Pinpoint the cell where the given text exists, returning its (x, y) midpoint coordinate. 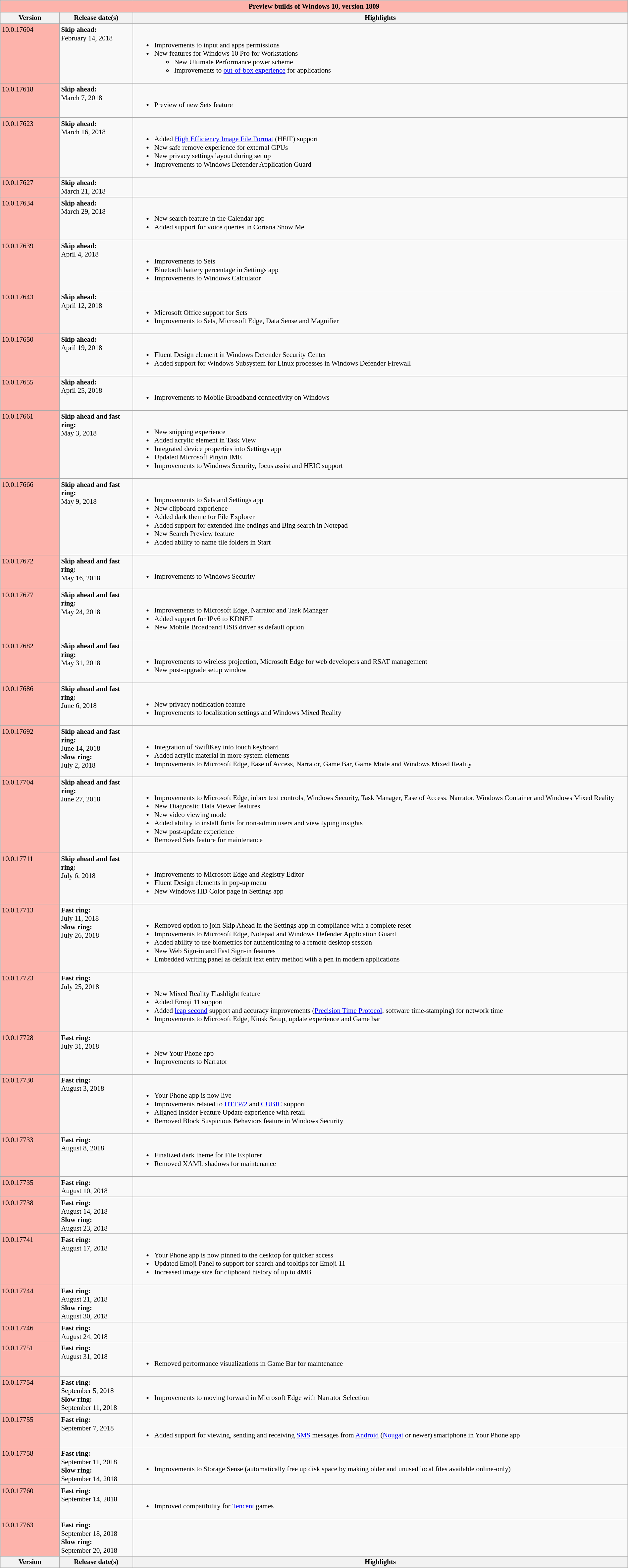
Fast ring:August 17, 2018 (96, 1259)
10.0.17634 (30, 219)
10.0.17728 (30, 1053)
Fast ring:July 31, 2018 (96, 1053)
10.0.17650 (30, 355)
10.0.17744 (30, 1304)
10.0.17623 (30, 147)
Fast ring:September 7, 2018 (96, 1430)
10.0.17604 (30, 54)
Skip ahead:March 16, 2018 (96, 147)
10.0.17754 (30, 1395)
Fast ring:September 18, 2018Slow ring:September 20, 2018 (96, 1538)
Fast ring:September 11, 2018Slow ring:September 14, 2018 (96, 1466)
10.0.17760 (30, 1502)
Microsoft Office support for SetsImprovements to Sets, Microsoft Edge, Data Sense and Magnifier (380, 312)
Improvements to Mobile Broadband connectivity on Windows (380, 393)
Fast ring:August 10, 2018 (96, 1187)
10.0.17741 (30, 1259)
Skip ahead:February 14, 2018 (96, 54)
10.0.17738 (30, 1215)
Fast ring:August 21, 2018Slow ring:August 30, 2018 (96, 1304)
10.0.17730 (30, 1104)
Fast ring:August 8, 2018 (96, 1155)
Improved compatibility for Tencent games (380, 1502)
Fast ring:August 24, 2018 (96, 1332)
10.0.17746 (30, 1332)
Improvements to moving forward in Microsoft Edge with Narrator Selection (380, 1395)
10.0.17643 (30, 312)
Fast ring:September 14, 2018 (96, 1502)
Improvements to SetsBluetooth battery percentage in Settings appImprovements to Windows Calculator (380, 265)
Improvements to Storage Sense (automatically free up disk space by making older and unused local files available online-only) (380, 1466)
10.0.17661 (30, 445)
Improvements to Microsoft Edge and Registry EditorFluent Design elements in pop-up menuNew Windows HD Color page in Settings app (380, 879)
Fast ring:July 25, 2018 (96, 1002)
Improvements to Microsoft Edge, Narrator and Task ManagerAdded support for IPv6 to KDNETNew Mobile Broadband USB driver as default option (380, 615)
10.0.17704 (30, 815)
Fast ring:August 14, 2018Slow ring:August 23, 2018 (96, 1215)
New Your Phone appImprovements to Narrator (380, 1053)
Finalized dark theme for File ExplorerRemoved XAML shadows for maintenance (380, 1155)
Preview of new Sets feature (380, 100)
10.0.17758 (30, 1466)
10.0.17666 (30, 517)
Skip ahead:March 29, 2018 (96, 219)
Preview builds of Windows 10, version 1809 (314, 6)
Skip ahead and fast ring:July 6, 2018 (96, 879)
10.0.17677 (30, 615)
10.0.17733 (30, 1155)
Fast ring:July 11, 2018Slow ring:July 26, 2018 (96, 938)
Fluent Design element in Windows Defender Security CenterAdded support for Windows Subsystem for Linux processes in Windows Defender Firewall (380, 355)
Skip ahead and fast ring:May 24, 2018 (96, 615)
10.0.17639 (30, 265)
10.0.17682 (30, 662)
Improvements to Windows Security (380, 572)
Skip ahead:April 4, 2018 (96, 265)
Skip ahead and fast ring:May 9, 2018 (96, 517)
Skip ahead:April 12, 2018 (96, 312)
10.0.17618 (30, 100)
10.0.17723 (30, 1002)
10.0.17672 (30, 572)
Fast ring:September 5, 2018Slow ring:September 11, 2018 (96, 1395)
10.0.17711 (30, 879)
10.0.17763 (30, 1538)
Added support for viewing, sending and receiving SMS messages from Android (Nougat or newer) smartphone in Your Phone app (380, 1430)
Fast ring:August 31, 2018 (96, 1360)
10.0.17713 (30, 938)
Fast ring:August 3, 2018 (96, 1104)
Removed performance visualizations in Game Bar for maintenance (380, 1360)
Skip ahead:April 25, 2018 (96, 393)
10.0.17686 (30, 704)
Improvements to wireless projection, Microsoft Edge for web developers and RSAT managementNew post-upgrade setup window (380, 662)
10.0.17735 (30, 1187)
New privacy notification featureImprovements to localization settings and Windows Mixed Reality (380, 704)
Skip ahead and fast ring:June 27, 2018 (96, 815)
10.0.17755 (30, 1430)
Skip ahead and fast ring:June 14, 2018Slow ring:July 2, 2018 (96, 751)
Skip ahead and fast ring:May 31, 2018 (96, 662)
New search feature in the Calendar appAdded support for voice queries in Cortana Show Me (380, 219)
10.0.17655 (30, 393)
Skip ahead:March 7, 2018 (96, 100)
Skip ahead:April 19, 2018 (96, 355)
Skip ahead and fast ring:May 16, 2018 (96, 572)
Skip ahead and fast ring:May 3, 2018 (96, 445)
Skip ahead:March 21, 2018 (96, 187)
10.0.17751 (30, 1360)
10.0.17627 (30, 187)
Skip ahead and fast ring:June 6, 2018 (96, 704)
10.0.17692 (30, 751)
